Output the (x, y) coordinate of the center of the cell containing the given text.  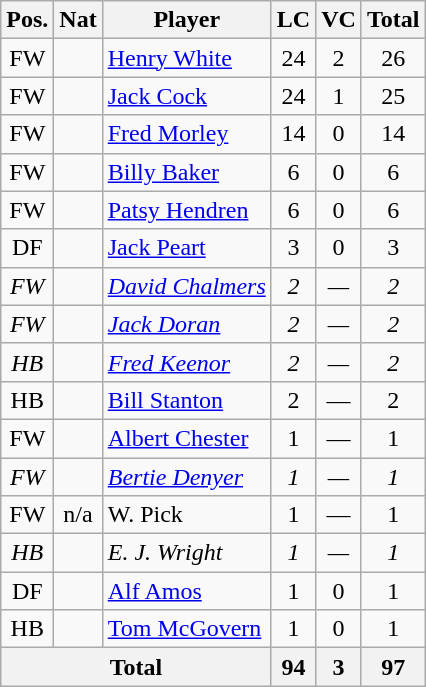
Nat (78, 20)
Patsy Hendren (186, 210)
Pos. (28, 20)
Player (186, 20)
E. J. Wright (186, 553)
LC (293, 20)
Jack Cock (186, 96)
Fred Keenor (186, 362)
Jack Doran (186, 324)
W. Pick (186, 515)
Albert Chester (186, 438)
Jack Peart (186, 248)
Billy Baker (186, 172)
25 (393, 96)
Alf Amos (186, 591)
Fred Morley (186, 134)
97 (393, 667)
Bertie Denyer (186, 477)
VC (339, 20)
94 (293, 667)
Henry White (186, 58)
26 (393, 58)
n/a (78, 515)
Bill Stanton (186, 400)
David Chalmers (186, 286)
Tom McGovern (186, 629)
